Find where the given text appears and provide that cell's center as [x, y] coordinate. 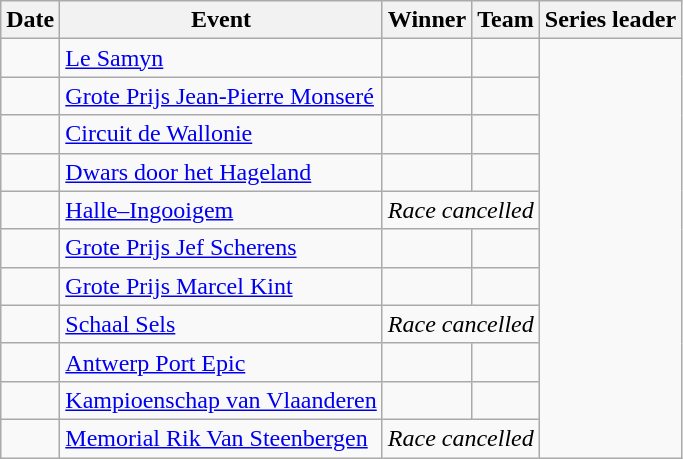
Winner [426, 20]
Kampioenschap van Vlaanderen [221, 400]
Grote Prijs Jef Scherens [221, 248]
Le Samyn [221, 58]
Team [506, 20]
Grote Prijs Jean-Pierre Monseré [221, 96]
Circuit de Wallonie [221, 134]
Series leader [610, 20]
Event [221, 20]
Schaal Sels [221, 324]
Antwerp Port Epic [221, 362]
Date [30, 20]
Halle–Ingooigem [221, 210]
Dwars door het Hageland [221, 172]
Memorial Rik Van Steenbergen [221, 438]
Grote Prijs Marcel Kint [221, 286]
